Pinpoint the cell where the given text exists, returning its [x, y] midpoint coordinate. 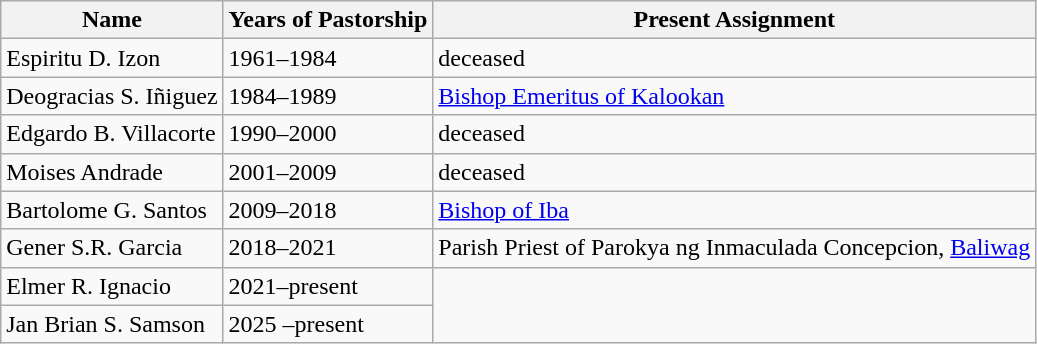
Name [112, 20]
Deogracias S. Iñiguez [112, 96]
2018–2021 [328, 248]
Present Assignment [734, 20]
Elmer R. Ignacio [112, 286]
2025 –present [328, 324]
2021–present [328, 286]
Moises Andrade [112, 172]
Bishop of Iba [734, 210]
2001–2009 [328, 172]
Bartolome G. Santos [112, 210]
Parish Priest of Parokya ng Inmaculada Concepcion, Baliwag [734, 248]
2009–2018 [328, 210]
Years of Pastorship [328, 20]
Gener S.R. Garcia [112, 248]
Bishop Emeritus of Kalookan [734, 96]
1984–1989 [328, 96]
Jan Brian S. Samson [112, 324]
Espiritu D. Izon [112, 58]
1961–1984 [328, 58]
1990–2000 [328, 134]
Edgardo B. Villacorte [112, 134]
